Output the (x, y) coordinate of the center of the cell containing the given text.  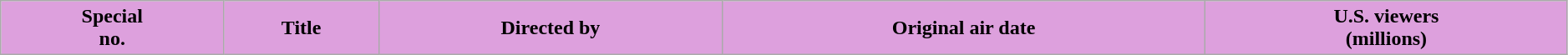
Specialno. (112, 28)
Original air date (964, 28)
Title (302, 28)
U.S. viewers(millions) (1387, 28)
Directed by (550, 28)
